Search for the cell housing the specified text and yield its (X, Y) center coordinate. 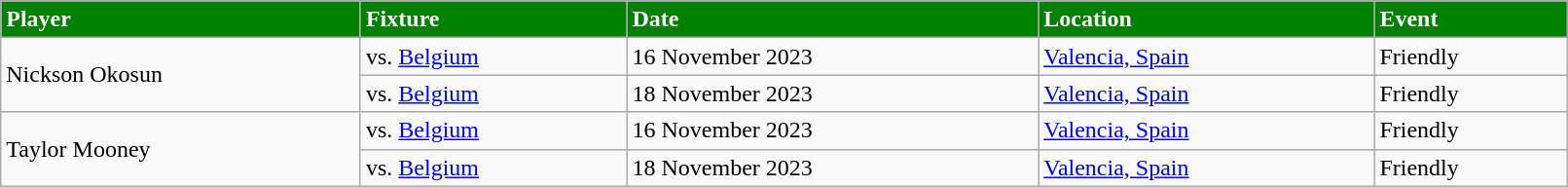
Location (1207, 19)
Player (181, 19)
Date (833, 19)
Fixture (493, 19)
Nickson Okosun (181, 75)
Event (1472, 19)
Taylor Mooney (181, 149)
